Provide the (x, y) coordinate of the cell's center where the given text is located.  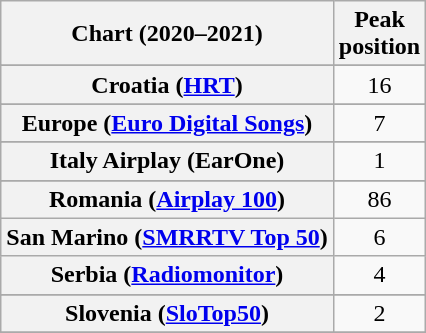
Slovenia (SloTop50) (168, 313)
Chart (2020–2021) (168, 34)
4 (379, 275)
16 (379, 85)
Serbia (Radiomonitor) (168, 275)
1 (379, 161)
Peakposition (379, 34)
Romania (Airplay 100) (168, 199)
86 (379, 199)
Italy Airplay (EarOne) (168, 161)
Europe (Euro Digital Songs) (168, 123)
6 (379, 237)
San Marino (SMRRTV Top 50) (168, 237)
7 (379, 123)
2 (379, 313)
Croatia (HRT) (168, 85)
